Determine the [X, Y] coordinate at the center of the cell enclosing the given text.  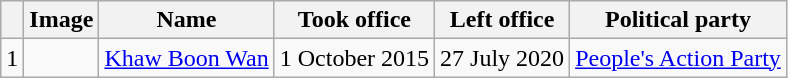
Khaw Boon Wan [186, 58]
People's Action Party [678, 58]
Left office [502, 20]
27 July 2020 [502, 58]
1 [12, 58]
Image [62, 20]
Name [186, 20]
Took office [354, 20]
1 October 2015 [354, 58]
Political party [678, 20]
